Return the (X, Y) coordinate for the center point of the cell that contains the specified text.  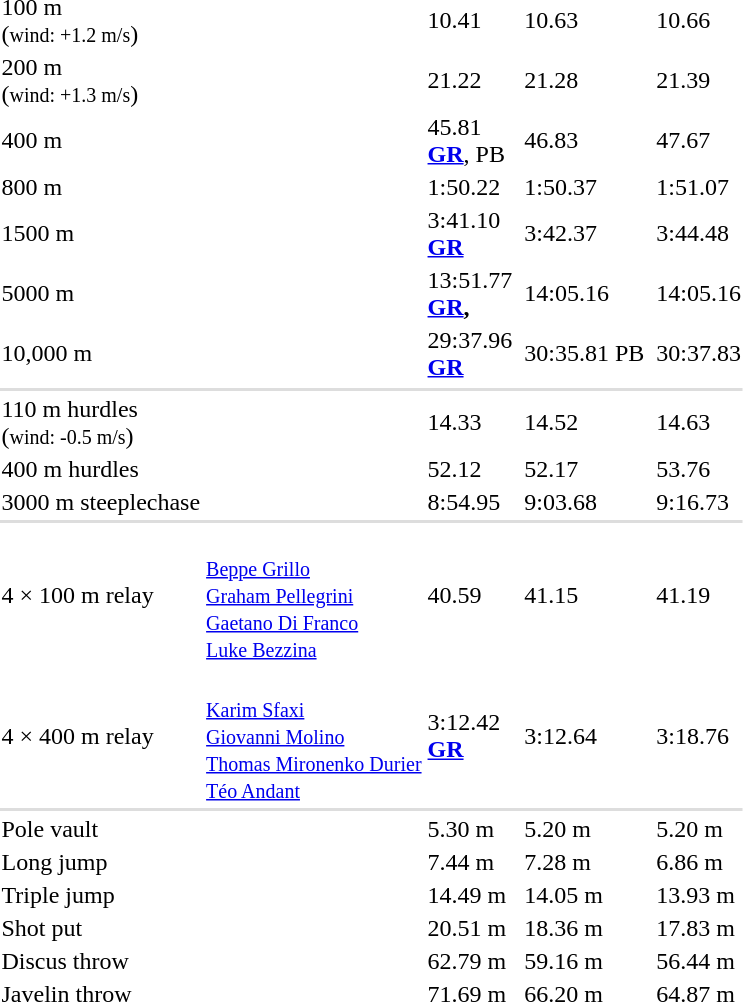
3:12.64 (584, 736)
9:16.73 (699, 502)
59.16 m (584, 961)
14.52 (584, 422)
3:44.48 (699, 234)
56.44 m (699, 961)
4 × 100 m relay (101, 595)
45.81GR, PB (470, 140)
Discus throw (101, 961)
Shot put (101, 928)
1500 m (101, 234)
20.51 m (470, 928)
14.05 m (584, 895)
1:50.37 (584, 187)
21.28 (584, 80)
5000 m (101, 294)
3:18.76 (699, 736)
46.83 (584, 140)
3:41.10GR (470, 234)
7.44 m (470, 862)
Triple jump (101, 895)
3:12.42GR (470, 736)
52.17 (584, 469)
9:03.68 (584, 502)
6.86 m (699, 862)
1:50.22 (470, 187)
3000 m steeplechase (101, 502)
Long jump (101, 862)
Beppe GrilloGraham PellegriniGaetano Di FrancoLuke Bezzina (314, 595)
14.33 (470, 422)
13:51.77GR, (470, 294)
47.67 (699, 140)
21.22 (470, 80)
8:54.95 (470, 502)
30:35.81 PB (584, 354)
3:42.37 (584, 234)
400 m hurdles (101, 469)
29:37.96GR (470, 354)
62.79 m (470, 961)
1:51.07 (699, 187)
400 m (101, 140)
10,000 m (101, 354)
40.59 (470, 595)
41.15 (584, 595)
200 m(wind: +1.3 m/s) (101, 80)
Pole vault (101, 829)
53.76 (699, 469)
4 × 400 m relay (101, 736)
18.36 m (584, 928)
7.28 m (584, 862)
14.63 (699, 422)
41.19 (699, 595)
800 m (101, 187)
52.12 (470, 469)
14.49 m (470, 895)
17.83 m (699, 928)
5.30 m (470, 829)
110 m hurdles(wind: -0.5 m/s) (101, 422)
30:37.83 (699, 354)
13.93 m (699, 895)
21.39 (699, 80)
Karim SfaxiGiovanni MolinoThomas Mironenko DurierTéo Andant (314, 736)
